From the cell containing the given text, extract its center point as (X, Y) coordinate. 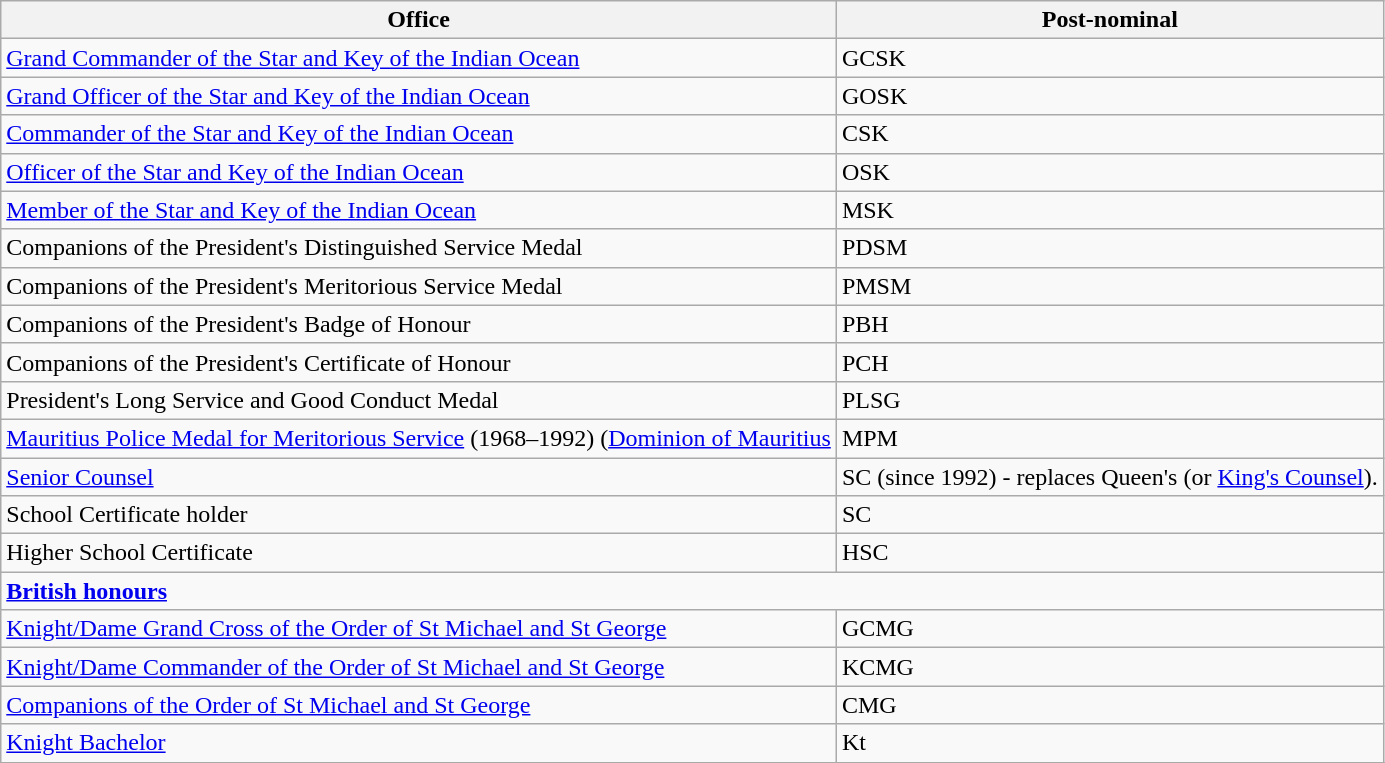
Kt (1110, 743)
OSK (1110, 172)
CSK (1110, 134)
PBH (1110, 324)
Office (419, 20)
GOSK (1110, 96)
KCMG (1110, 667)
PLSG (1110, 400)
Grand Commander of the Star and Key of the Indian Ocean (419, 58)
GCMG (1110, 629)
Companions of the President's Distinguished Service Medal (419, 248)
Companions of the Order of St Michael and St George (419, 705)
PDSM (1110, 248)
Companions of the President's Meritorious Service Medal (419, 286)
Mauritius Police Medal for Meritorious Service (1968–1992) (Dominion of Mauritius (419, 438)
Post-nominal (1110, 20)
Commander of the Star and Key of the Indian Ocean (419, 134)
SC (since 1992) - replaces Queen's (or King's Counsel). (1110, 477)
British honours (692, 591)
PMSM (1110, 286)
Officer of the Star and Key of the Indian Ocean (419, 172)
Grand Officer of the Star and Key of the Indian Ocean (419, 96)
Higher School Certificate (419, 553)
GCSK (1110, 58)
Companions of the President's Certificate of Honour (419, 362)
Member of the Star and Key of the Indian Ocean (419, 210)
CMG (1110, 705)
School Certificate holder (419, 515)
Knight Bachelor (419, 743)
MPM (1110, 438)
SC (1110, 515)
Companions of the President's Badge of Honour (419, 324)
MSK (1110, 210)
President's Long Service and Good Conduct Medal (419, 400)
Knight/Dame Commander of the Order of St Michael and St George (419, 667)
Knight/Dame Grand Cross of the Order of St Michael and St George (419, 629)
HSC (1110, 553)
Senior Counsel (419, 477)
PCH (1110, 362)
